Provide the [x, y] coordinate of the cell's center where the given text is located.  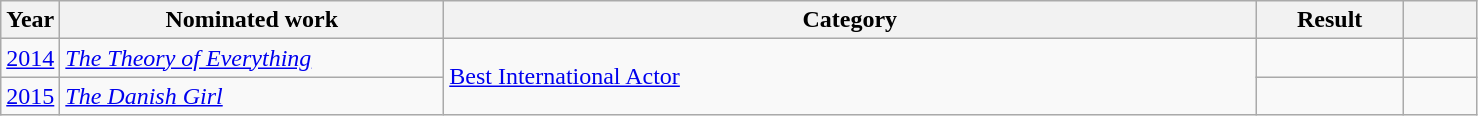
The Theory of Everything [252, 58]
Year [30, 20]
2015 [30, 96]
Nominated work [252, 20]
2014 [30, 58]
Category [850, 20]
The Danish Girl [252, 96]
Result [1330, 20]
Best International Actor [850, 77]
